Find where the given text appears and provide that cell's center as (x, y) coordinate. 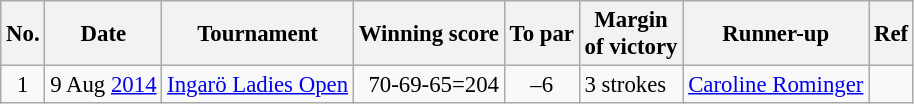
Tournament (258, 34)
Caroline Rominger (776, 85)
To par (542, 34)
No. (23, 34)
70-69-65=204 (428, 85)
–6 (542, 85)
3 strokes (631, 85)
9 Aug 2014 (104, 85)
Ref (892, 34)
1 (23, 85)
Marginof victory (631, 34)
Winning score (428, 34)
Ingarö Ladies Open (258, 85)
Date (104, 34)
Runner-up (776, 34)
